Detect which cell encompasses the target text, then output its (x, y) center coordinate. 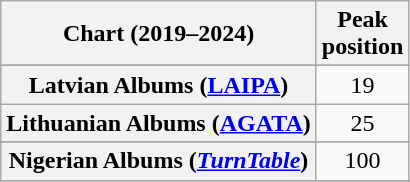
100 (362, 161)
25 (362, 123)
Chart (2019–2024) (159, 34)
Peakposition (362, 34)
Latvian Albums (LAIPA) (159, 85)
19 (362, 85)
Lithuanian Albums (AGATA) (159, 123)
Nigerian Albums (TurnTable) (159, 161)
